Scan for the cell matching the given text and deliver its (x, y) coordinate at center. 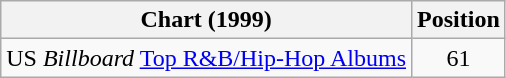
Position (459, 20)
US Billboard Top R&B/Hip-Hop Albums (206, 58)
Chart (1999) (206, 20)
61 (459, 58)
